Pinpoint the cell where the given text exists, returning its [X, Y] midpoint coordinate. 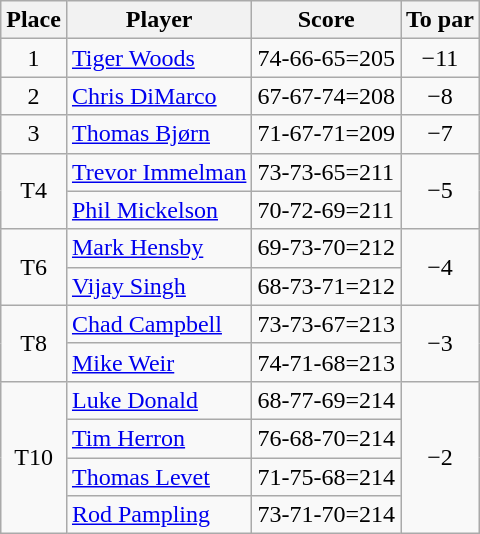
Rod Pampling [158, 515]
Thomas Levet [158, 477]
74-71-68=213 [326, 362]
68-73-71=212 [326, 286]
74-66-65=205 [326, 58]
67-67-74=208 [326, 96]
68-77-69=214 [326, 400]
Trevor Immelman [158, 172]
71-75-68=214 [326, 477]
Chris DiMarco [158, 96]
Luke Donald [158, 400]
73-73-67=213 [326, 324]
−11 [440, 58]
73-73-65=211 [326, 172]
To par [440, 20]
Place [34, 20]
−7 [440, 134]
−8 [440, 96]
69-73-70=212 [326, 248]
70-72-69=211 [326, 210]
1 [34, 58]
3 [34, 134]
−4 [440, 267]
−3 [440, 343]
Mark Hensby [158, 248]
73-71-70=214 [326, 515]
Phil Mickelson [158, 210]
Tiger Woods [158, 58]
Mike Weir [158, 362]
Score [326, 20]
T4 [34, 191]
Vijay Singh [158, 286]
Chad Campbell [158, 324]
71-67-71=209 [326, 134]
Thomas Bjørn [158, 134]
T8 [34, 343]
−2 [440, 457]
2 [34, 96]
T10 [34, 457]
76-68-70=214 [326, 438]
Tim Herron [158, 438]
Player [158, 20]
T6 [34, 267]
−5 [440, 191]
